Detect which cell encompasses the target text, then output its (X, Y) center coordinate. 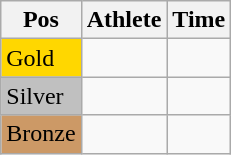
Silver (41, 96)
Bronze (41, 134)
Time (199, 20)
Pos (41, 20)
Athlete (124, 20)
Gold (41, 58)
